Return the (x, y) coordinate for the center point of the cell that contains the specified text.  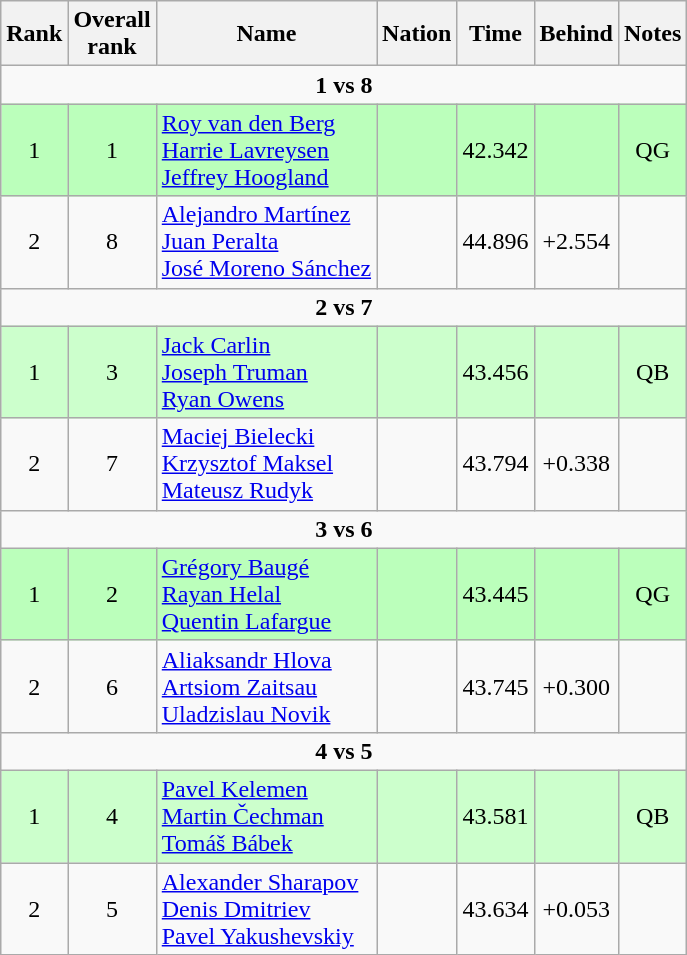
3 vs 6 (344, 529)
43.745 (496, 686)
Nation (417, 34)
+2.554 (576, 242)
43.794 (496, 464)
43.581 (496, 816)
3 (112, 372)
4 vs 5 (344, 751)
43.445 (496, 594)
Grégory BaugéRayan HelalQuentin Lafargue (266, 594)
43.456 (496, 372)
2 vs 7 (344, 307)
Alexander SharapovDenis DmitrievPavel Yakushevskiy (266, 908)
Maciej BieleckiKrzysztof MakselMateusz Rudyk (266, 464)
Roy van den BergHarrie LavreysenJeffrey Hoogland (266, 150)
43.634 (496, 908)
+0.338 (576, 464)
Notes (652, 34)
42.342 (496, 150)
+0.053 (576, 908)
1 vs 8 (344, 85)
Aliaksandr HlovaArtsiom ZaitsauUladzislau Novik (266, 686)
44.896 (496, 242)
Alejandro MartínezJuan PeraltaJosé Moreno Sánchez (266, 242)
Rank (34, 34)
Behind (576, 34)
4 (112, 816)
+0.300 (576, 686)
Name (266, 34)
Jack CarlinJoseph TrumanRyan Owens (266, 372)
6 (112, 686)
Overallrank (112, 34)
Time (496, 34)
5 (112, 908)
Pavel KelemenMartin ČechmanTomáš Bábek (266, 816)
8 (112, 242)
7 (112, 464)
